Provide the (X, Y) coordinate of the cell's center where the given text is located.  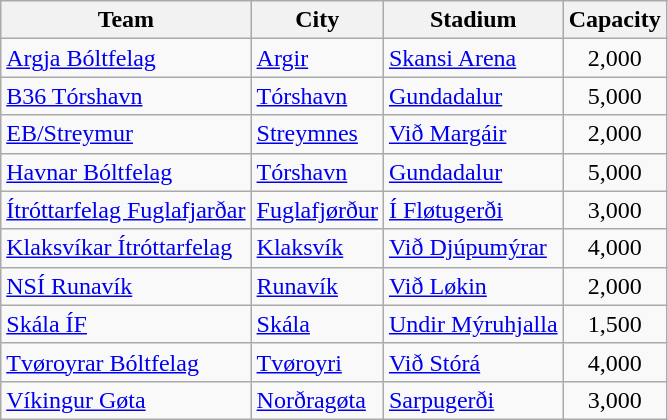
Klaksvík (317, 248)
EB/Streymur (126, 134)
Argja Bóltfelag (126, 58)
Klaksvíkar Ítróttarfelag (126, 248)
Argir (317, 58)
Í Fløtugerði (473, 210)
Stadium (473, 20)
Við Løkin (473, 286)
Skansi Arena (473, 58)
Skála ÍF (126, 324)
Við Djúpumýrar (473, 248)
Við Stórá (473, 362)
1,500 (614, 324)
B36 Tórshavn (126, 96)
City (317, 20)
Norðragøta (317, 400)
Team (126, 20)
Víkingur Gøta (126, 400)
Havnar Bóltfelag (126, 172)
Undir Mýruhjalla (473, 324)
Tvøroyrar Bóltfelag (126, 362)
Streymnes (317, 134)
Sarpugerði (473, 400)
Fuglafjørður (317, 210)
Skála (317, 324)
Tvøroyri (317, 362)
Við Margáir (473, 134)
NSÍ Runavík (126, 286)
Ítróttarfelag Fuglafjarðar (126, 210)
Runavík (317, 286)
Capacity (614, 20)
